Return (X, Y) of the center of cell containing provided text 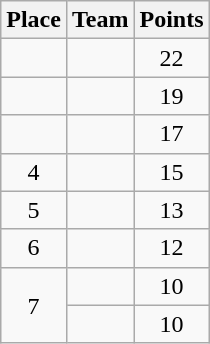
15 (172, 172)
22 (172, 58)
Points (172, 20)
17 (172, 134)
Team (100, 20)
7 (34, 305)
Place (34, 20)
5 (34, 210)
12 (172, 248)
4 (34, 172)
13 (172, 210)
19 (172, 96)
6 (34, 248)
